Pinpoint the cell where the given text exists, returning its [X, Y] midpoint coordinate. 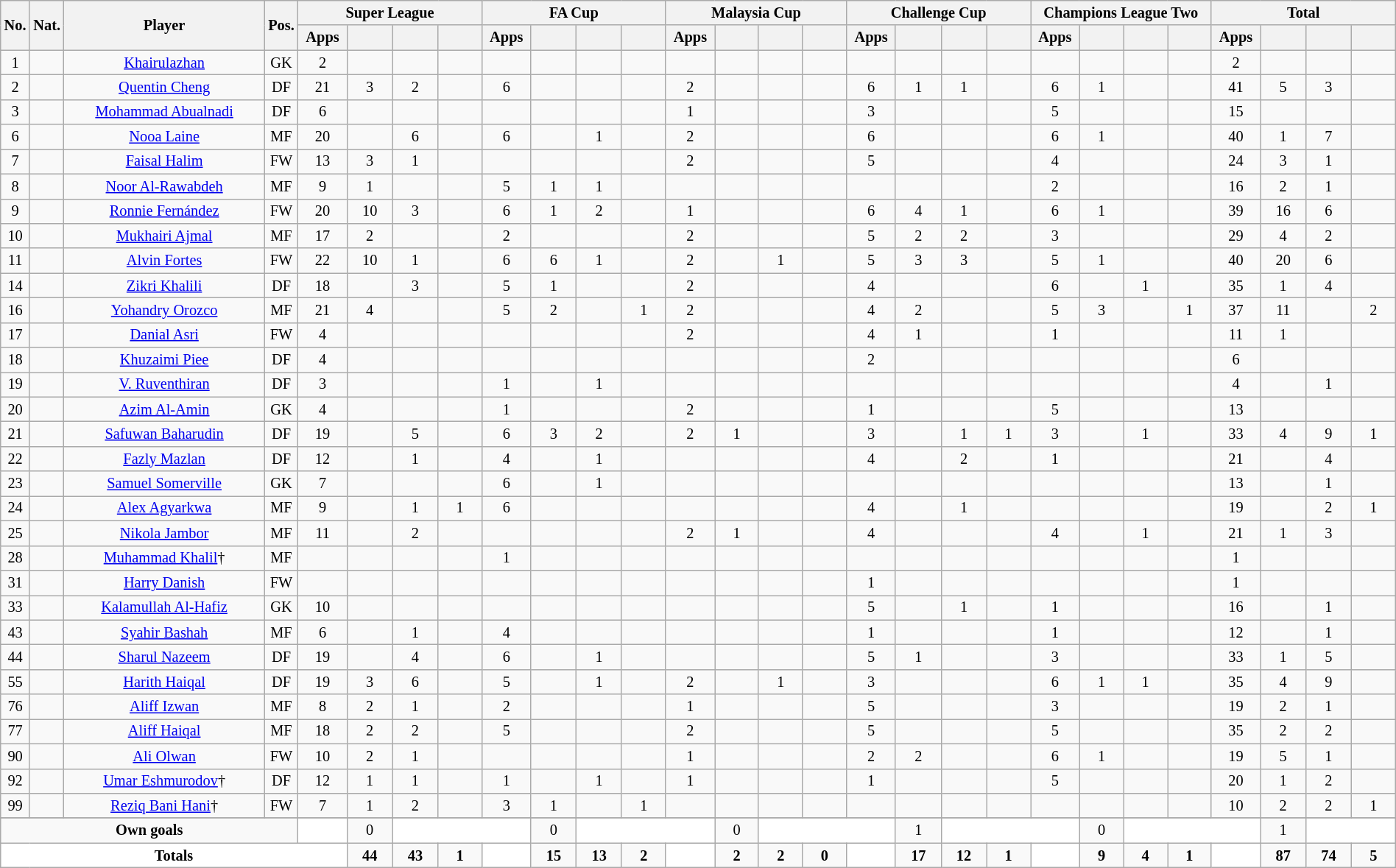
Harry Danish [164, 582]
Azim Al-Amin [164, 409]
Mohammad Abualnadi [164, 112]
Ali Olwan [164, 756]
41 [1235, 87]
Safuwan Baharudin [164, 434]
Totals [174, 855]
Reziq Bani Hani† [164, 805]
37 [1235, 310]
Aliff Izwan [164, 707]
14 [15, 286]
Nooa Laine [164, 137]
Alvin Fortes [164, 261]
29 [1235, 236]
Pos. [281, 25]
55 [15, 682]
Challenge Cup [939, 13]
Nikola Jambor [164, 533]
Nat. [46, 25]
31 [15, 582]
Kalamullah Al-Hafiz [164, 607]
No. [15, 25]
28 [15, 558]
Faisal Halim [164, 161]
Alex Agyarkwa [164, 508]
Player [164, 25]
76 [15, 707]
Own goals [149, 830]
Umar Eshmurodov† [164, 781]
77 [15, 731]
Danial Asri [164, 335]
39 [1235, 211]
Zikri Khalili [164, 286]
Noor Al-Rawabdeh [164, 186]
Aliff Haiqal [164, 731]
V. Ruventhiran [164, 384]
Super League [390, 13]
90 [15, 756]
Quentin Cheng [164, 87]
Champions League Two [1121, 13]
Fazly Mazlan [164, 459]
23 [15, 484]
Muhammad Khalil† [164, 558]
Yohandry Orozco [164, 310]
92 [15, 781]
25 [15, 533]
Syahir Bashah [164, 632]
Harith Haiqal [164, 682]
74 [1329, 855]
Khairulazhan [164, 63]
Sharul Nazeem [164, 657]
Mukhairi Ajmal [164, 236]
Ronnie Fernández [164, 211]
Malaysia Cup [756, 13]
FA Cup [574, 13]
Samuel Somerville [164, 484]
Khuzaimi Piee [164, 360]
Total [1303, 13]
87 [1283, 855]
99 [15, 805]
